Extract the (x, y) coordinate from the center of the cell holding the provided text.  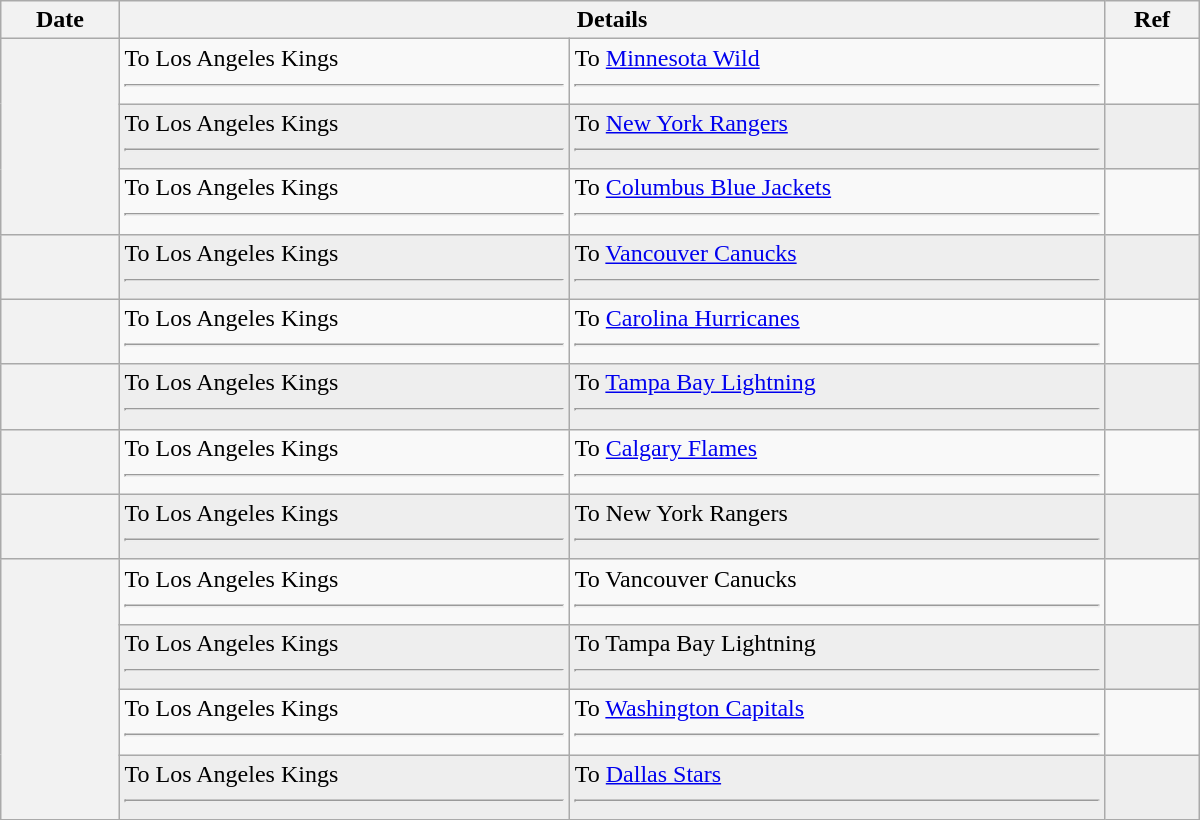
To Columbus Blue Jackets (837, 202)
To Calgary Flames (837, 462)
Date (60, 20)
To Washington Capitals (837, 722)
Details (612, 20)
To Dallas Stars (837, 786)
To Minnesota Wild (837, 72)
To Carolina Hurricanes (837, 332)
Ref (1152, 20)
